Locate the cell with the specified text and output its (x, y) center coordinate. 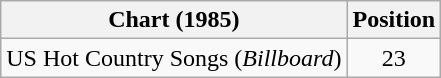
23 (394, 58)
US Hot Country Songs (Billboard) (174, 58)
Chart (1985) (174, 20)
Position (394, 20)
